Scan for the cell matching the given text and deliver its [x, y] coordinate at center. 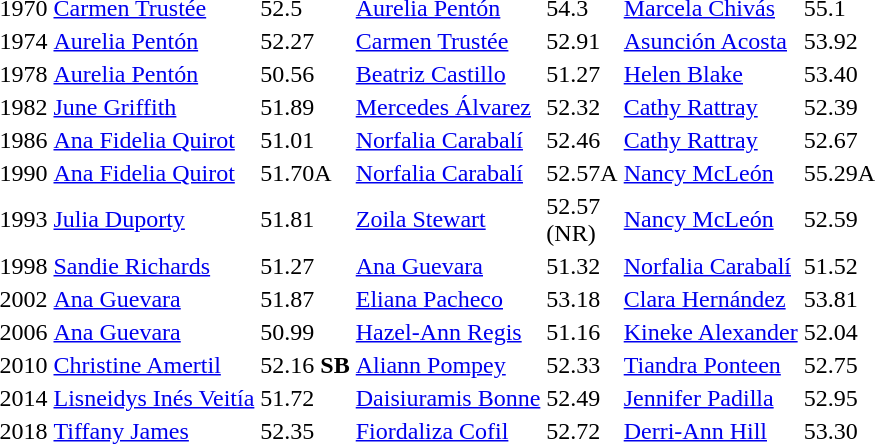
52.91 [582, 41]
52.16 SB [305, 365]
Tiandra Ponteen [710, 365]
50.56 [305, 74]
51.70A [305, 173]
52.57A [582, 173]
52.57(NR) [582, 220]
Asunción Acosta [710, 41]
Jennifer Padilla [710, 398]
Hazel-Ann Regis [448, 332]
52.49 [582, 398]
51.72 [305, 398]
Christine Amertil [154, 365]
51.32 [582, 266]
50.99 [305, 332]
51.81 [305, 220]
Daisiuramis Bonne [448, 398]
Lisneidys Inés Veitía [154, 398]
Sandie Richards [154, 266]
51.89 [305, 107]
Mercedes Álvarez [448, 107]
Zoila Stewart [448, 220]
52.32 [582, 107]
Helen Blake [710, 74]
Aliann Pompey [448, 365]
53.18 [582, 299]
Julia Duporty [154, 220]
51.16 [582, 332]
52.46 [582, 140]
Beatriz Castillo [448, 74]
52.33 [582, 365]
Carmen Trustée [448, 41]
Eliana Pacheco [448, 299]
51.87 [305, 299]
Clara Hernández [710, 299]
Kineke Alexander [710, 332]
51.01 [305, 140]
June Griffith [154, 107]
52.27 [305, 41]
